Determine the (x, y) coordinate at the center of the cell enclosing the given text.  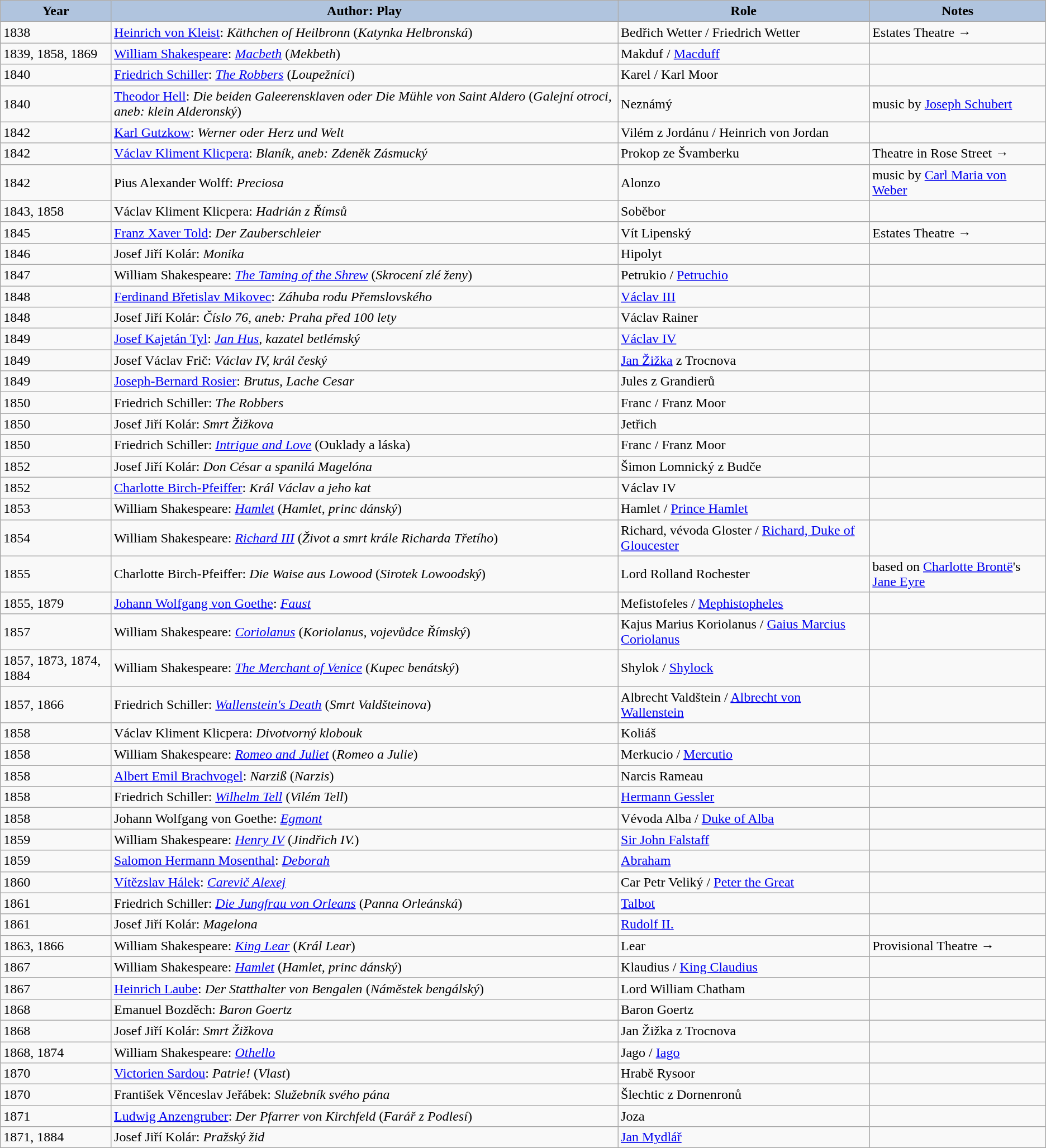
Joza (744, 1116)
1871 (56, 1116)
Friedrich Schiller: The Robbers (364, 403)
Jago / Iago (744, 1052)
1854 (56, 537)
Johann Wolfgang von Goethe: Faust (364, 603)
Hipolyt (744, 254)
Heinrich Laube: Der Statthalter von Bengalen (Náměstek bengálský) (364, 988)
1853 (56, 509)
Albert Emil Brachvogel: Narziß (Narzis) (364, 776)
Jan Mydlář (744, 1137)
Šimon Lomnický z Budče (744, 466)
Year (56, 11)
Rudolf II. (744, 925)
Joseph-Bernard Rosier: Brutus, Lache Cesar (364, 382)
William Shakespeare: The Taming of the Shrew (Skrocení zlé ženy) (364, 275)
Emanuel Bozděch: Baron Goertz (364, 1009)
1871, 1884 (56, 1137)
Author: Play (364, 11)
Václav Kliment Klicpera: Divotvorný klobouk (364, 733)
Vítězslav Hálek: Carevič Alexej (364, 882)
Sir John Falstaff (744, 840)
1860 (56, 882)
Bedřich Wetter / Friedrich Wetter (744, 32)
Talbot (744, 903)
Josef Jiří Kolár: Don César a spanilá Magelóna (364, 466)
Vilém z Jordánu / Heinrich von Jordan (744, 132)
Provisional Theatre → (958, 946)
1855, 1879 (56, 603)
Šlechtic z Dornenronů (744, 1095)
Hamlet / Prince Hamlet (744, 509)
William Shakespeare: Macbeth (Mekbeth) (364, 54)
Abraham (744, 861)
William Shakespeare: Richard III (Život a smrt krále Richarda Třetího) (364, 537)
Vít Lipenský (744, 232)
Merkucio / Mercutio (744, 755)
Václav III (744, 297)
Victorien Sardou: Patrie! (Vlast) (364, 1074)
1846 (56, 254)
1857, 1866 (56, 704)
1868, 1874 (56, 1052)
Lear (744, 946)
1857 (56, 631)
Albrecht Valdštein / Albrecht von Wallenstein (744, 704)
Makduf / Macduff (744, 54)
Role (744, 11)
Koliáš (744, 733)
music by Carl Maria von Weber (958, 182)
William Shakespeare: Coriolanus (Koriolanus, vojevůdce Římský) (364, 631)
William Shakespeare: Henry IV (Jindřich IV.) (364, 840)
Kajus Marius Koriolanus / Gaius Marcius Coriolanus (744, 631)
Josef Jiří Kolár: Pražský žid (364, 1137)
Hermann Gessler (744, 797)
based on Charlotte Brontë's Jane Eyre (958, 574)
Klaudius / King Claudius (744, 967)
Neznámý (744, 104)
Hrabě Rysoor (744, 1074)
Theatre in Rose Street → (958, 154)
Baron Goertz (744, 1009)
Josef Jiří Kolár: Číslo 76, aneb: Praha před 100 lety (364, 318)
Prokop ze Švamberku (744, 154)
Jetřich (744, 424)
William Shakespeare: Romeo and Juliet (Romeo a Julie) (364, 755)
1843, 1858 (56, 211)
William Shakespeare: Othello (364, 1052)
1857, 1873, 1874, 1884 (56, 668)
William Shakespeare: King Lear (Král Lear) (364, 946)
Notes (958, 11)
Charlotte Birch-Pfeiffer: Král Václav a jeho kat (364, 488)
Franz Xaver Told: Der Zauberschleier (364, 232)
Narcis Rameau (744, 776)
Lord William Chatham (744, 988)
Josef Jiří Kolár: Magelona (364, 925)
Josef Kajetán Tyl: Jan Hus, kazatel betlémský (364, 339)
Salomon Hermann Mosenthal: Deborah (364, 861)
Pius Alexander Wolff: Preciosa (364, 182)
Ferdinand Břetislav Mikovec: Záhuba rodu Přemslovského (364, 297)
Friedrich Schiller: Intrigue and Love (Ouklady a láska) (364, 445)
Václav Kliment Klicpera: Hadrián z Římsů (364, 211)
Jules z Grandierů (744, 382)
Karl Gutzkow: Werner oder Herz und Welt (364, 132)
Petrukio / Petruchio (744, 275)
music by Joseph Schubert (958, 104)
1847 (56, 275)
František Věnceslav Jeřábek: Služebník svého pána (364, 1095)
Richard, vévoda Gloster / Richard, Duke of Gloucester (744, 537)
William Shakespeare: The Merchant of Venice (Kupec benátský) (364, 668)
Johann Wolfgang von Goethe: Egmont (364, 818)
Vévoda Alba / Duke of Alba (744, 818)
1855 (56, 574)
1845 (56, 232)
Václav Rainer (744, 318)
Josef Jiří Kolár: Monika (364, 254)
Ludwig Anzengruber: Der Pfarrer von Kirchfeld (Farář z Podlesí) (364, 1116)
Mefistofeles / Mephistopheles (744, 603)
1839, 1858, 1869 (56, 54)
Lord Rolland Rochester (744, 574)
Václav Kliment Klicpera: Blaník, aneb: Zdeněk Zásmucký (364, 154)
Heinrich von Kleist: Käthchen of Heilbronn (Katynka Helbronská) (364, 32)
Friedrich Schiller: Wilhelm Tell (Vilém Tell) (364, 797)
Car Petr Veliký / Peter the Great (744, 882)
Theodor Hell: Die beiden Galeerensklaven oder Die Mühle von Saint Aldero (Galejní otroci, aneb: klein Alderonský) (364, 104)
Shylok / Shylock (744, 668)
Karel / Karl Moor (744, 75)
Friedrich Schiller: The Robbers (Loupežníci) (364, 75)
1838 (56, 32)
Friedrich Schiller: Wallenstein's Death (Smrt Valdšteinova) (364, 704)
Friedrich Schiller: Die Jungfrau von Orleans (Panna Orleánská) (364, 903)
Charlotte Birch-Pfeiffer: Die Waise aus Lowood (Sirotek Lowoodský) (364, 574)
Josef Václav Frič: Václav IV, král český (364, 360)
1863, 1866 (56, 946)
Soběbor (744, 211)
Alonzo (744, 182)
